Find where the given text appears and provide that cell's center as (X, Y) coordinate. 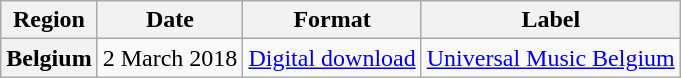
Belgium (49, 58)
Digital download (332, 58)
Region (49, 20)
Label (550, 20)
Date (170, 20)
Format (332, 20)
Universal Music Belgium (550, 58)
2 March 2018 (170, 58)
